Locate the cell with the specified text and output its (X, Y) center coordinate. 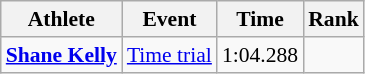
Event (170, 19)
1:04.288 (260, 55)
Time (260, 19)
Shane Kelly (62, 55)
Rank (334, 19)
Athlete (62, 19)
Time trial (170, 55)
